Return the [x, y] coordinate for the center point of the cell that contains the specified text.  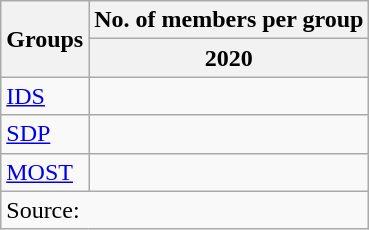
Groups [45, 39]
IDS [45, 96]
SDP [45, 134]
Source: [185, 210]
MOST [45, 172]
No. of members per group [229, 20]
2020 [229, 58]
